Output the (X, Y) coordinate of the center of the cell containing the given text.  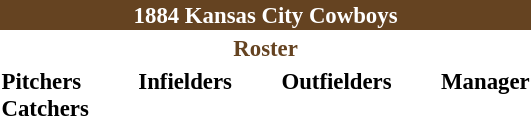
1884 Kansas City Cowboys (266, 15)
Roster (266, 48)
